Capture the cell that displays the provided text and extract its (X, Y) central coordinate. 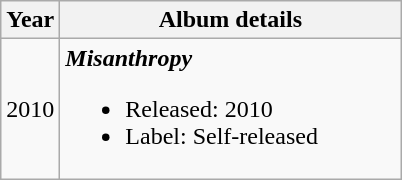
2010 (30, 109)
Album details (230, 20)
MisanthropyReleased: 2010Label: Self-released (230, 109)
Year (30, 20)
